Determine the [x, y] coordinate at the center of the cell enclosing the given text.  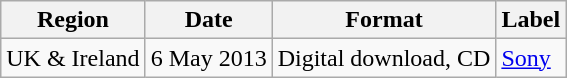
Format [384, 20]
Date [208, 20]
Digital download, CD [384, 58]
6 May 2013 [208, 58]
Region [73, 20]
Sony [531, 58]
UK & Ireland [73, 58]
Label [531, 20]
